Capture the cell that displays the provided text and extract its [x, y] central coordinate. 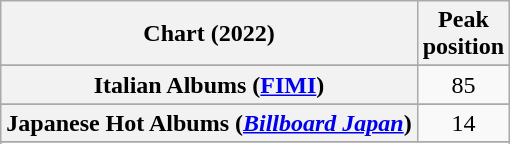
Japanese Hot Albums (Billboard Japan) [209, 123]
14 [463, 123]
85 [463, 85]
Peakposition [463, 34]
Italian Albums (FIMI) [209, 85]
Chart (2022) [209, 34]
